For the text-containing cell, return its midpoint in (x, y) coordinate format. 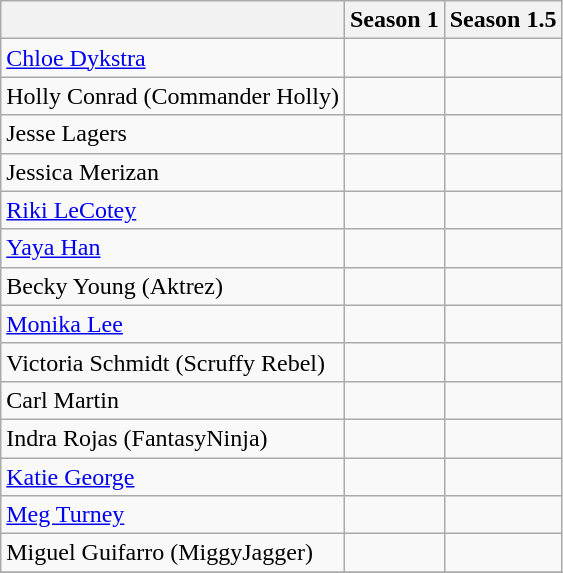
Yaya Han (173, 248)
Holly Conrad (Commander Holly) (173, 96)
Becky Young (Aktrez) (173, 286)
Victoria Schmidt (Scruffy Rebel) (173, 362)
Season 1 (394, 20)
Chloe Dykstra (173, 58)
Katie George (173, 477)
Riki LeCotey (173, 210)
Jessica Merizan (173, 172)
Season 1.5 (503, 20)
Monika Lee (173, 324)
Meg Turney (173, 515)
Miguel Guifarro (MiggyJagger) (173, 553)
Indra Rojas (FantasyNinja) (173, 438)
Carl Martin (173, 400)
Jesse Lagers (173, 134)
